Provide the [x, y] coordinate of the cell's center where the given text is located.  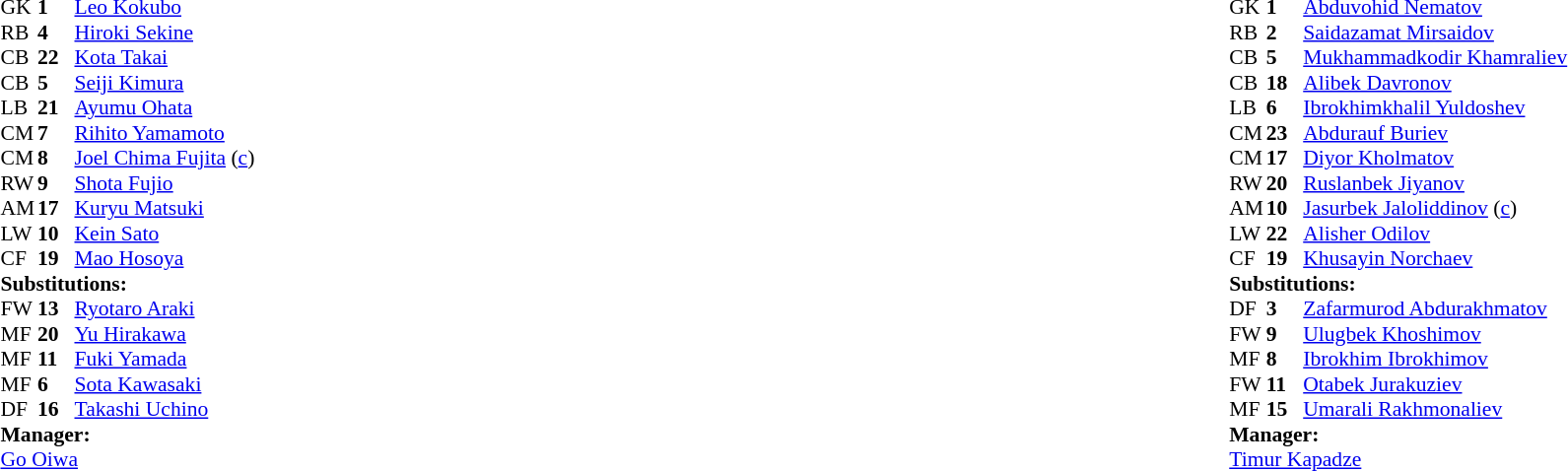
Shota Fujio [166, 183]
13 [56, 308]
Ruslanbek Jiyanov [1435, 183]
Ayumu Ohata [166, 107]
Mao Hosoya [166, 259]
Khusayin Norchaev [1435, 259]
18 [1285, 83]
Jasurbek Jaloliddinov (c) [1435, 208]
Alisher Odilov [1435, 234]
16 [56, 409]
4 [56, 33]
Fuki Yamada [166, 360]
Ulugbek Khoshimov [1435, 334]
15 [1285, 409]
Joel Chima Fujita (c) [166, 159]
3 [1285, 308]
Yu Hirakawa [166, 334]
Sota Kawasaki [166, 384]
Saidazamat Mirsaidov [1435, 33]
Abdurauf Buriev [1435, 133]
Takashi Uchino [166, 409]
Kota Takai [166, 58]
Diyor Kholmatov [1435, 159]
Zafarmurod Abdurakhmatov [1435, 308]
Hiroki Sekine [166, 33]
Ryotaro Araki [166, 308]
Mukhammadkodir Khamraliev [1435, 58]
Otabek Jurakuziev [1435, 384]
Seiji Kimura [166, 83]
Ibrokhimkhalil Yuldoshev [1435, 107]
Kuryu Matsuki [166, 208]
2 [1285, 33]
21 [56, 107]
Umarali Rakhmonaliev [1435, 409]
Ibrokhim Ibrokhimov [1435, 360]
Kein Sato [166, 234]
23 [1285, 133]
Alibek Davronov [1435, 83]
Rihito Yamamoto [166, 133]
7 [56, 133]
